For the text-containing cell, return its midpoint in [x, y] coordinate format. 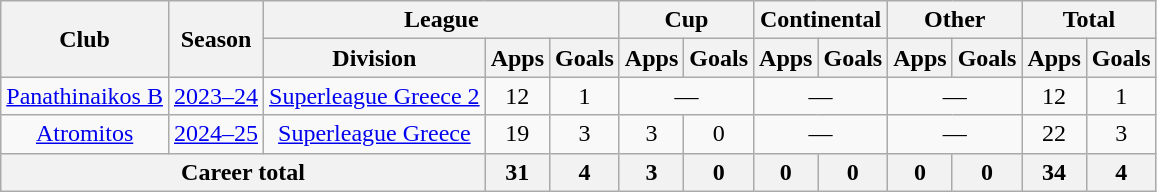
Superleague Greece 2 [375, 96]
Total [1089, 20]
Continental [821, 20]
Season [216, 39]
2023–24 [216, 96]
Career total [243, 172]
Other [955, 20]
Cup [686, 20]
2024–25 [216, 134]
Panathinaikos B [85, 96]
31 [517, 172]
19 [517, 134]
22 [1054, 134]
Club [85, 39]
Superleague Greece [375, 134]
League [442, 20]
Division [375, 58]
34 [1054, 172]
Atromitos [85, 134]
